Return the (x, y) coordinate for the center point of the cell that contains the specified text.  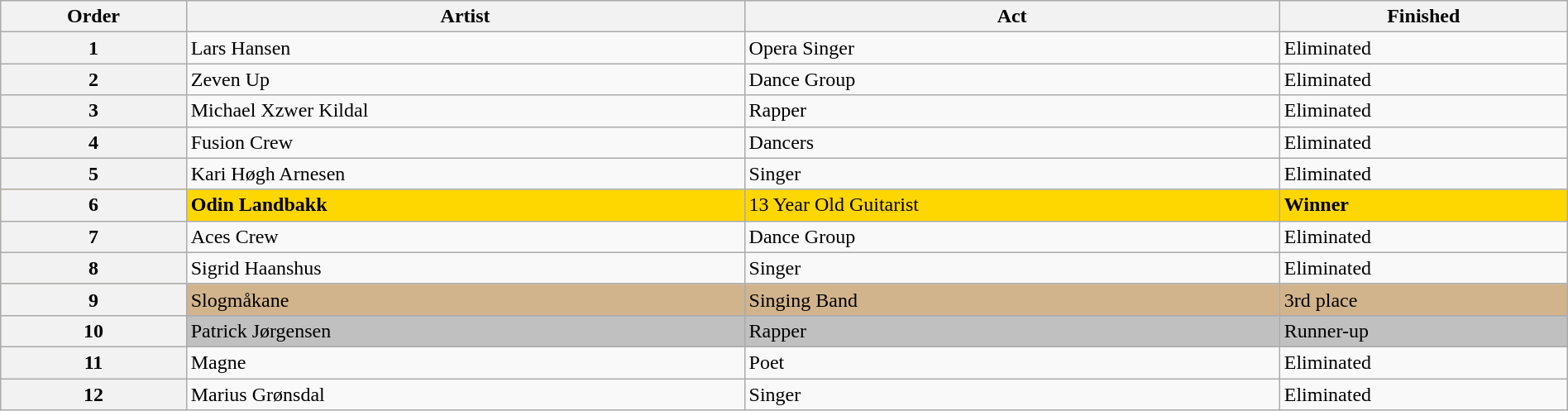
12 (93, 394)
Slogmåkane (465, 299)
Lars Hansen (465, 48)
Fusion Crew (465, 142)
Odin Landbakk (465, 205)
7 (93, 237)
3rd place (1423, 299)
Winner (1423, 205)
1 (93, 48)
Act (1012, 17)
13 Year Old Guitarist (1012, 205)
Finished (1423, 17)
Aces Crew (465, 237)
6 (93, 205)
Kari Høgh Arnesen (465, 174)
Patrick Jørgensen (465, 331)
Marius Grønsdal (465, 394)
Michael Xzwer Kildal (465, 111)
Dancers (1012, 142)
Order (93, 17)
Magne (465, 362)
Singing Band (1012, 299)
Zeven Up (465, 79)
Sigrid Haanshus (465, 268)
Artist (465, 17)
3 (93, 111)
11 (93, 362)
Opera Singer (1012, 48)
2 (93, 79)
8 (93, 268)
Poet (1012, 362)
Runner-up (1423, 331)
5 (93, 174)
10 (93, 331)
4 (93, 142)
9 (93, 299)
